Scan for the cell matching the given text and deliver its [x, y] coordinate at center. 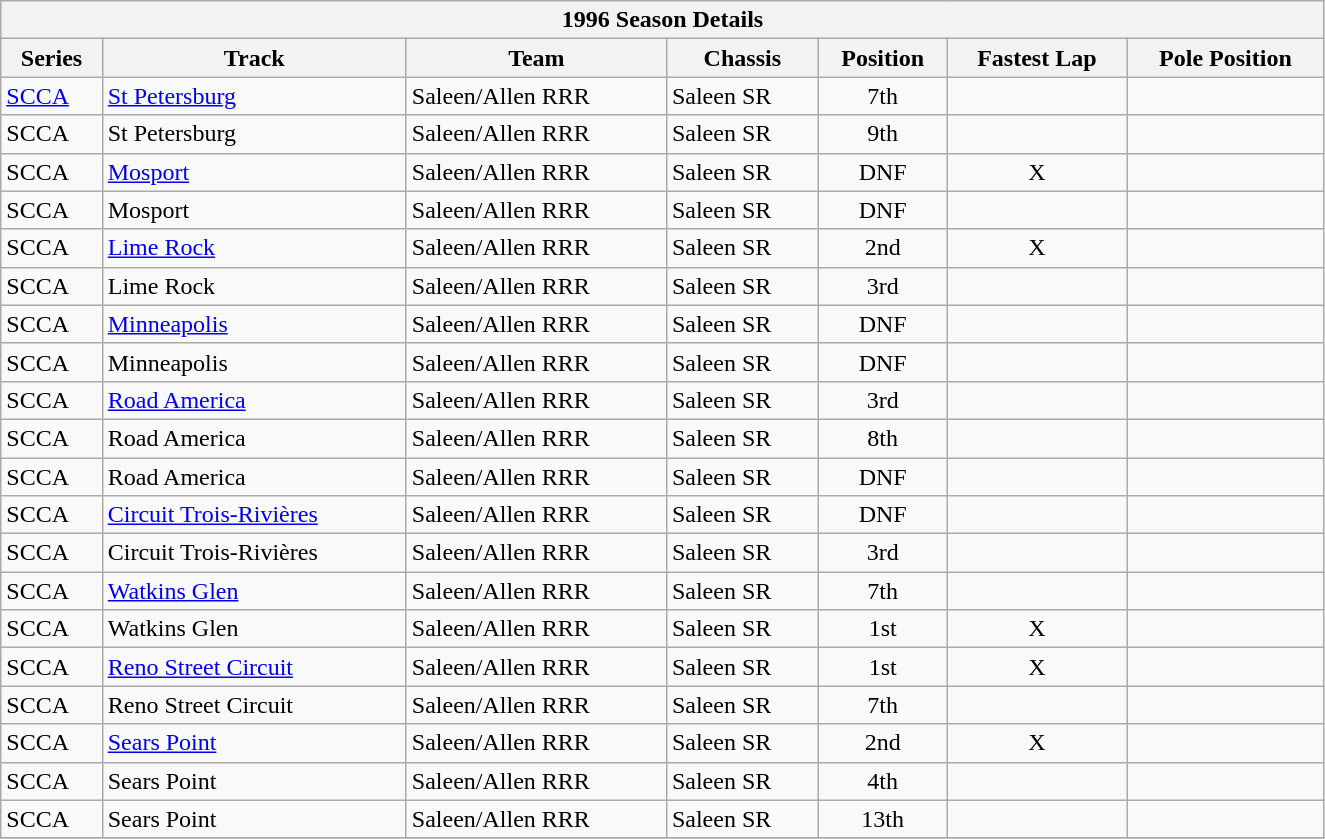
Chassis [742, 58]
Team [536, 58]
Series [52, 58]
9th [882, 134]
8th [882, 438]
13th [882, 819]
1996 Season Details [663, 20]
Track [254, 58]
4th [882, 781]
Pole Position [1226, 58]
Fastest Lap [1036, 58]
Position [882, 58]
